Identify which cell holds the provided text, then report its [X, Y] central coordinate. 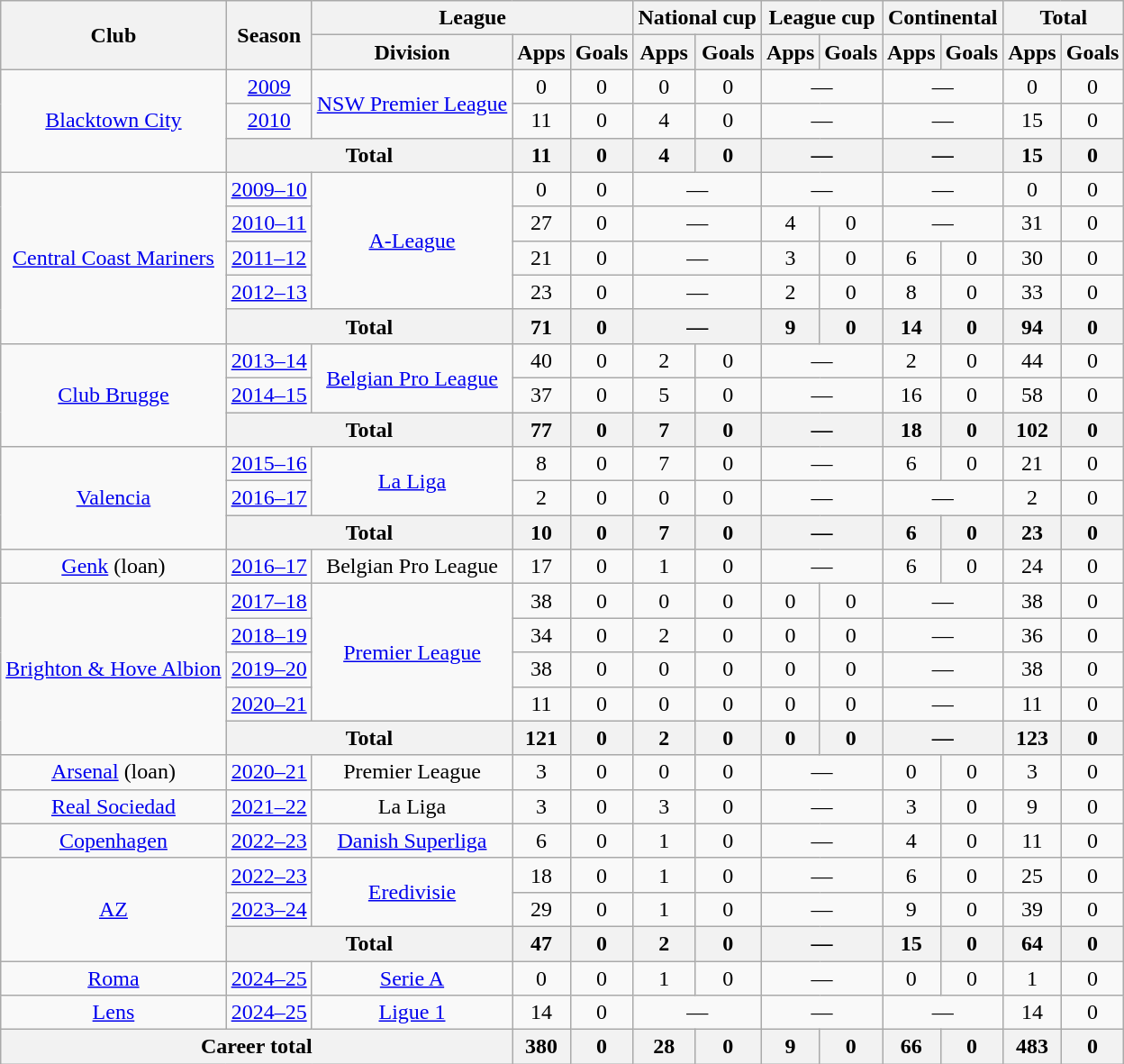
Club Brugge [113, 395]
37 [541, 395]
2015–16 [268, 464]
Roma [113, 978]
121 [541, 738]
102 [1032, 430]
League [472, 18]
Real Sociedad [113, 806]
10 [541, 532]
2017–18 [268, 601]
2018–19 [268, 635]
25 [1032, 875]
Valencia [113, 498]
17 [541, 567]
16 [911, 395]
Genk (loan) [113, 567]
30 [1032, 258]
5 [664, 395]
71 [541, 326]
47 [541, 943]
123 [1032, 738]
2009 [268, 86]
Brighton & Hove Albion [113, 669]
29 [541, 909]
36 [1032, 635]
NSW Premier League [412, 104]
Central Coast Mariners [113, 258]
64 [1032, 943]
2019–20 [268, 669]
380 [541, 1047]
94 [1032, 326]
2009–10 [268, 189]
44 [1032, 360]
66 [911, 1047]
2010–11 [268, 223]
Club [113, 35]
Season [268, 35]
483 [1032, 1047]
Blacktown City [113, 121]
Division [412, 52]
League cup [821, 18]
34 [541, 635]
2012–13 [268, 292]
2014–15 [268, 395]
2021–22 [268, 806]
2010 [268, 121]
National cup [697, 18]
Arsenal (loan) [113, 772]
AZ [113, 909]
40 [541, 360]
2011–12 [268, 258]
31 [1032, 223]
Eredivisie [412, 892]
39 [1032, 909]
2013–14 [268, 360]
A-League [412, 241]
33 [1032, 292]
2023–24 [268, 909]
28 [664, 1047]
24 [1032, 567]
Danish Superliga [412, 841]
27 [541, 223]
Continental [943, 18]
Ligue 1 [412, 1013]
Career total [257, 1047]
Lens [113, 1013]
Serie A [412, 978]
77 [541, 430]
58 [1032, 395]
Copenhagen [113, 841]
